Search for the cell housing the specified text and yield its (X, Y) center coordinate. 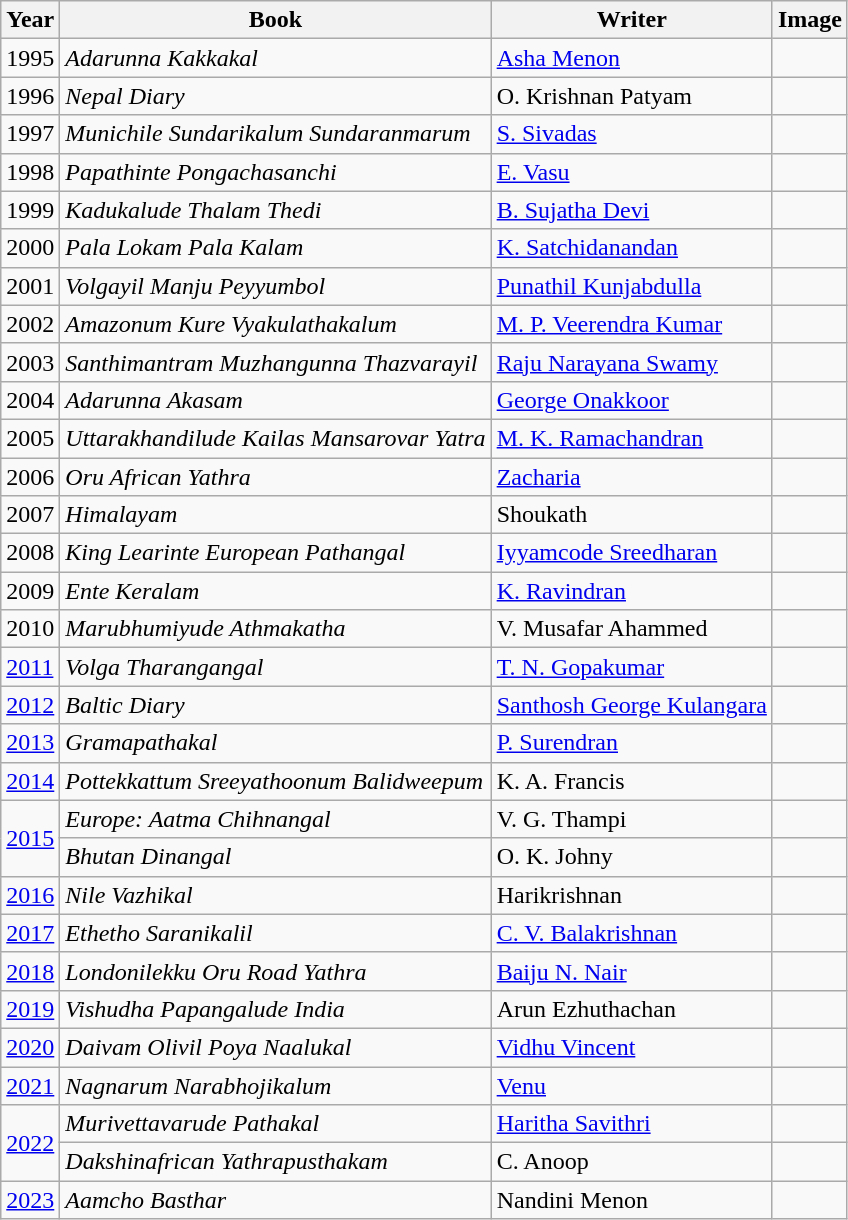
1995 (30, 58)
2013 (30, 743)
2023 (30, 1200)
Pottekkattum Sreeyathoonum Balidweepum (276, 781)
Daivam Olivil Poya Naalukal (276, 1047)
2016 (30, 895)
Zacharia (632, 477)
Vishudha Papangalude India (276, 1009)
Aamcho Basthar (276, 1200)
Nepal Diary (276, 96)
2012 (30, 705)
O. K. Johny (632, 857)
B. Sujatha Devi (632, 210)
Dakshinafrican Yathrapusthakam (276, 1162)
2009 (30, 591)
Santhosh George Kulangara (632, 705)
Nagnarum Narabhojikalum (276, 1085)
1997 (30, 134)
V. G. Thampi (632, 819)
O. Krishnan Patyam (632, 96)
2019 (30, 1009)
Oru African Yathra (276, 477)
Iyyamcode Sreedharan (632, 553)
Baltic Diary (276, 705)
T. N. Gopakumar (632, 667)
Santhimantram Muzhangunna Thazvarayil (276, 362)
2010 (30, 629)
2005 (30, 438)
K. A. Francis (632, 781)
1999 (30, 210)
Gramapathakal (276, 743)
2017 (30, 933)
Marubhumiyude Athmakatha (276, 629)
V. Musafar Ahammed (632, 629)
Kadukalude Thalam Thedi (276, 210)
P. Surendran (632, 743)
C. Anoop (632, 1162)
Venu (632, 1085)
Adarunna Akasam (276, 400)
Himalayam (276, 515)
E. Vasu (632, 172)
Writer (632, 20)
2004 (30, 400)
1996 (30, 96)
Nile Vazhikal (276, 895)
Volga Tharangangal (276, 667)
2008 (30, 553)
K. Satchidanandan (632, 248)
Book (276, 20)
Harikrishnan (632, 895)
Asha Menon (632, 58)
Vidhu Vincent (632, 1047)
Volgayil Manju Peyyumbol (276, 286)
King Learinte European Pathangal (276, 553)
Nandini Menon (632, 1200)
Murivettavarude Pathakal (276, 1124)
2006 (30, 477)
Shoukath (632, 515)
Punathil Kunjabdulla (632, 286)
Adarunna Kakkakal (276, 58)
M. P. Veerendra Kumar (632, 324)
2021 (30, 1085)
Raju Narayana Swamy (632, 362)
Pala Lokam Pala Kalam (276, 248)
2000 (30, 248)
S. Sivadas (632, 134)
2018 (30, 971)
2020 (30, 1047)
2011 (30, 667)
Amazonum Kure Vyakulathakalum (276, 324)
Munichile Sundarikalum Sundaranmarum (276, 134)
2015 (30, 838)
Uttarakhandilude Kailas Mansarovar Yatra (276, 438)
M. K. Ramachandran (632, 438)
2022 (30, 1143)
Arun Ezhuthachan (632, 1009)
C. V. Balakrishnan (632, 933)
2007 (30, 515)
Ethetho Saranikalil (276, 933)
Baiju N. Nair (632, 971)
2001 (30, 286)
Europe: Aatma Chihnangal (276, 819)
2014 (30, 781)
2003 (30, 362)
Ente Keralam (276, 591)
Image (810, 20)
K. Ravindran (632, 591)
Year (30, 20)
Haritha Savithri (632, 1124)
Londonilekku Oru Road Yathra (276, 971)
George Onakkoor (632, 400)
1998 (30, 172)
2002 (30, 324)
Bhutan Dinangal (276, 857)
Papathinte Pongachasanchi (276, 172)
